For the text-containing cell, return its midpoint in (x, y) coordinate format. 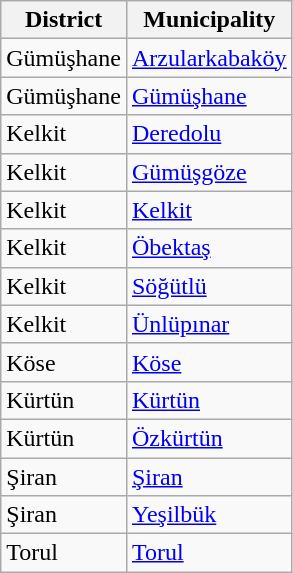
Yeşilbük (209, 515)
Municipality (209, 20)
Öbektaş (209, 248)
Ünlüpınar (209, 324)
Arzularkabaköy (209, 58)
Özkürtün (209, 438)
Söğütlü (209, 286)
Gümüşgöze (209, 172)
District (64, 20)
Deredolu (209, 134)
